Capture the cell that displays the provided text and extract its (X, Y) central coordinate. 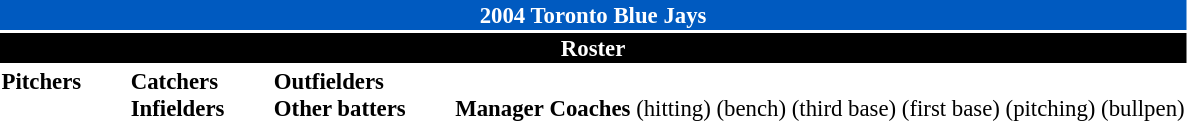
2004 Toronto Blue Jays (593, 15)
Roster (593, 48)
